Detect which cell encompasses the target text, then output its (X, Y) center coordinate. 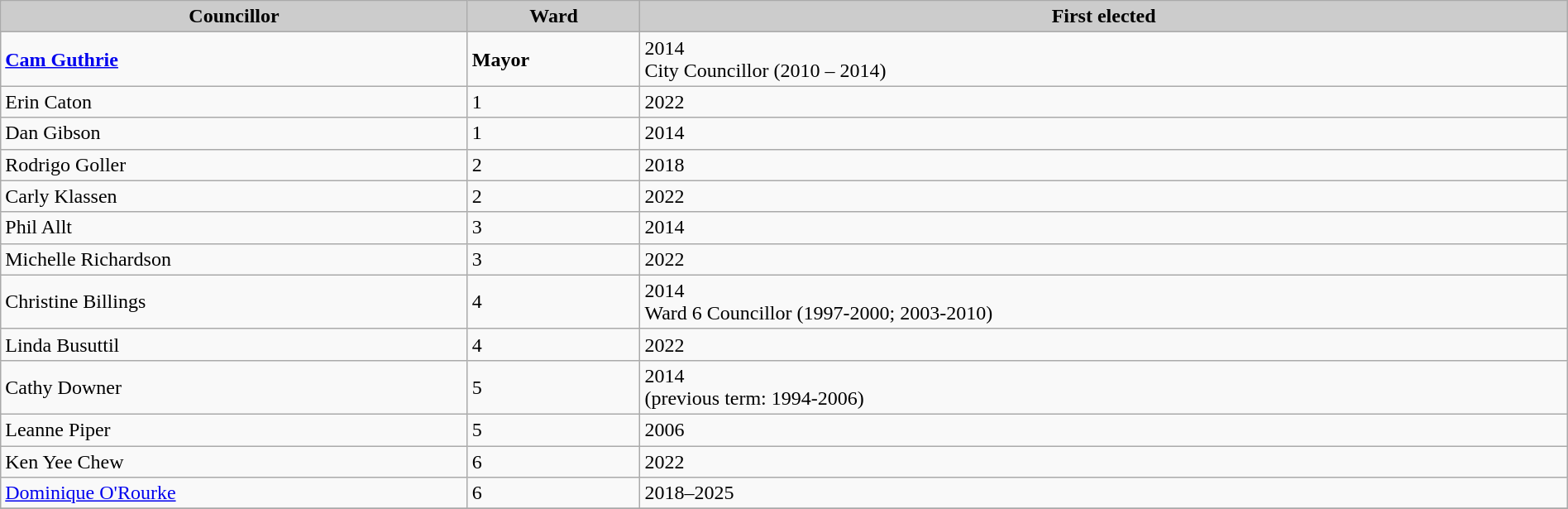
Michelle Richardson (234, 259)
Phil Allt (234, 228)
2018 (1103, 165)
Carly Klassen (234, 196)
Ward (554, 17)
Rodrigo Goller (234, 165)
2014 (previous term: 1994-2006) (1103, 387)
Christine Billings (234, 301)
Cam Guthrie (234, 60)
Mayor (554, 60)
Cathy Downer (234, 387)
Leanne Piper (234, 430)
2018–2025 (1103, 493)
2006 (1103, 430)
Ken Yee Chew (234, 461)
Councillor (234, 17)
Dominique O'Rourke (234, 493)
Linda Busuttil (234, 344)
First elected (1103, 17)
2014 Ward 6 Councillor (1997-2000; 2003-2010) (1103, 301)
2014 City Councillor (2010 – 2014) (1103, 60)
Erin Caton (234, 102)
Dan Gibson (234, 133)
